Capture the cell that displays the provided text and extract its (x, y) central coordinate. 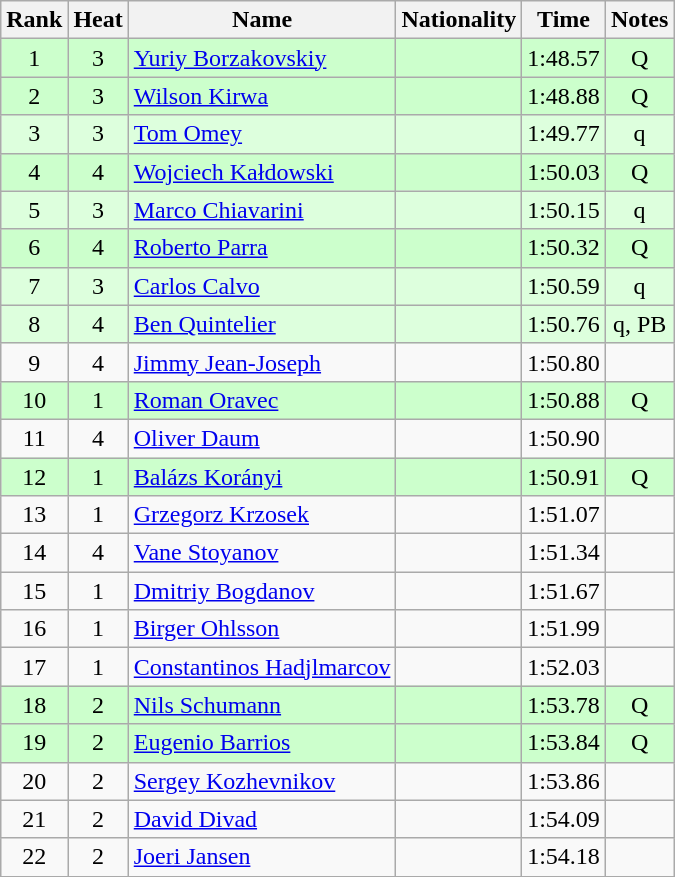
21 (34, 819)
7 (34, 286)
9 (34, 362)
Ben Quintelier (262, 324)
17 (34, 667)
1:51.07 (564, 515)
12 (34, 477)
1:54.09 (564, 819)
Grzegorz Krzosek (262, 515)
19 (34, 743)
1:51.34 (564, 553)
1:51.67 (564, 591)
Name (262, 20)
Rank (34, 20)
1:50.03 (564, 172)
Roman Oravec (262, 400)
Vane Stoyanov (262, 553)
15 (34, 591)
Yuriy Borzakovskiy (262, 58)
22 (34, 857)
Nils Schumann (262, 705)
1:52.03 (564, 667)
8 (34, 324)
Jimmy Jean-Joseph (262, 362)
Roberto Parra (262, 248)
1:48.88 (564, 96)
13 (34, 515)
1:53.86 (564, 781)
David Divad (262, 819)
1:51.99 (564, 629)
1:53.78 (564, 705)
Notes (639, 20)
6 (34, 248)
Constantinos Hadjlmarcov (262, 667)
Sergey Kozhevnikov (262, 781)
1:50.59 (564, 286)
16 (34, 629)
1:50.91 (564, 477)
Tom Omey (262, 134)
Carlos Calvo (262, 286)
1:50.90 (564, 438)
1:50.15 (564, 210)
Heat (98, 20)
1:50.32 (564, 248)
Joeri Jansen (262, 857)
Eugenio Barrios (262, 743)
1:48.57 (564, 58)
1:53.84 (564, 743)
1:54.18 (564, 857)
18 (34, 705)
1:50.80 (564, 362)
1:49.77 (564, 134)
1:50.88 (564, 400)
Time (564, 20)
q, PB (639, 324)
Wojciech Kałdowski (262, 172)
11 (34, 438)
Nationality (459, 20)
Oliver Daum (262, 438)
5 (34, 210)
Wilson Kirwa (262, 96)
20 (34, 781)
Balázs Korányi (262, 477)
Birger Ohlsson (262, 629)
14 (34, 553)
1:50.76 (564, 324)
10 (34, 400)
Marco Chiavarini (262, 210)
Dmitriy Bogdanov (262, 591)
